Return the (X, Y) coordinate for the center point of the cell that contains the specified text.  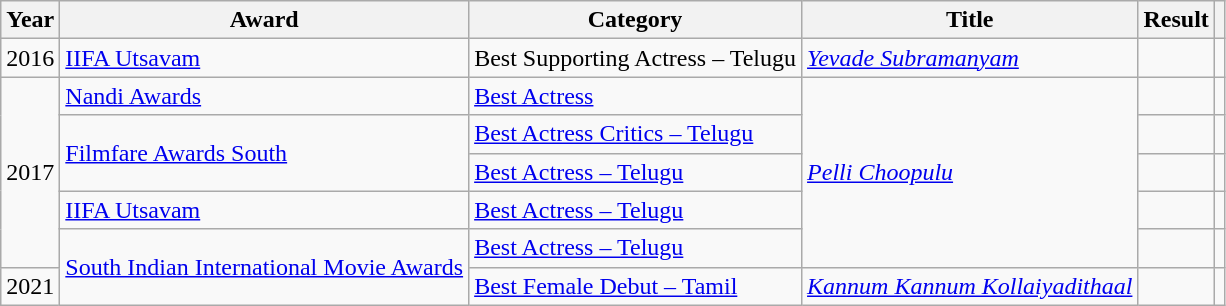
Best Female Debut – Tamil (636, 286)
Result (1176, 20)
Kannum Kannum Kollaiyadithaal (970, 286)
Year (30, 20)
2016 (30, 58)
Award (264, 20)
Category (636, 20)
Title (970, 20)
Filmfare Awards South (264, 153)
2021 (30, 286)
Best Supporting Actress – Telugu (636, 58)
Pelli Choopulu (970, 172)
Nandi Awards (264, 96)
South Indian International Movie Awards (264, 267)
Yevade Subramanyam (970, 58)
Best Actress (636, 96)
Best Actress Critics – Telugu (636, 134)
2017 (30, 172)
